Output the (x, y) coordinate of the center of the cell containing the given text.  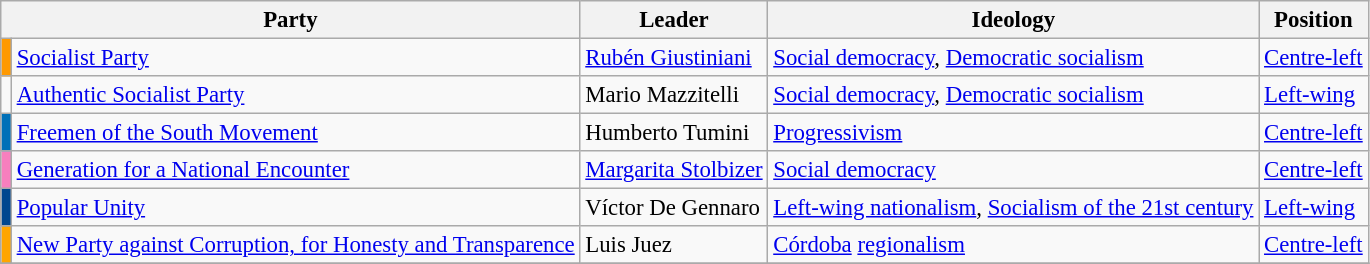
Mario Mazzitelli (674, 95)
Rubén Giustiniani (674, 58)
Social democracy (1014, 170)
New Party against Corruption, for Honesty and Transparence (296, 245)
Córdoba regionalism (1014, 245)
Víctor De Gennaro (674, 208)
Left-wing nationalism, Socialism of the 21st century (1014, 208)
Generation for a National Encounter (296, 170)
Luis Juez (674, 245)
Party (290, 20)
Leader (674, 20)
Socialist Party (296, 58)
Progressivism (1014, 133)
Popular Unity (296, 208)
Freemen of the South Movement (296, 133)
Ideology (1014, 20)
Position (1314, 20)
Humberto Tumini (674, 133)
Authentic Socialist Party (296, 95)
Margarita Stolbizer (674, 170)
